Capture the cell that displays the provided text and extract its (x, y) central coordinate. 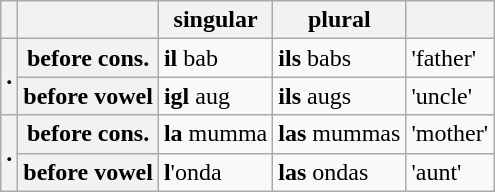
ils augs (340, 96)
las ondas (340, 172)
l'onda (215, 172)
las mummas (340, 134)
igl aug (215, 96)
la mumma (215, 134)
plural (340, 20)
singular (215, 20)
'aunt' (450, 172)
'father' (450, 58)
ils babs (340, 58)
il bab (215, 58)
'uncle' (450, 96)
'mother' (450, 134)
